Find where the given text appears and provide that cell's center as (X, Y) coordinate. 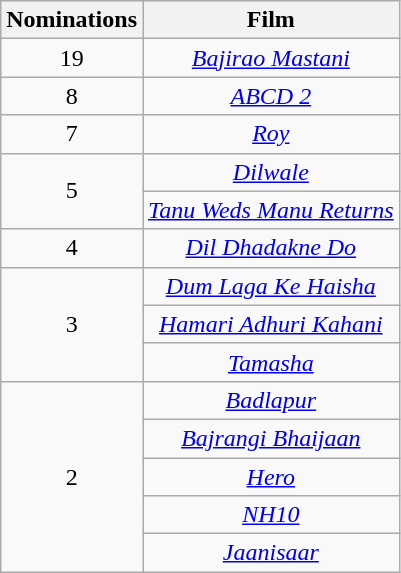
Dil Dhadakne Do (270, 248)
8 (72, 96)
4 (72, 248)
Badlapur (270, 400)
Tamasha (270, 362)
Roy (270, 134)
Bajrangi Bhaijaan (270, 438)
3 (72, 324)
ABCD 2 (270, 96)
Nominations (72, 20)
Dum Laga Ke Haisha (270, 286)
2 (72, 476)
Film (270, 20)
Jaanisaar (270, 553)
Tanu Weds Manu Returns (270, 210)
NH10 (270, 515)
Dilwale (270, 172)
Bajirao Mastani (270, 58)
7 (72, 134)
5 (72, 191)
Hamari Adhuri Kahani (270, 324)
19 (72, 58)
Hero (270, 477)
